Detect which cell encompasses the target text, then output its (x, y) center coordinate. 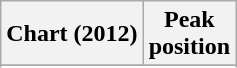
Chart (2012) (72, 34)
Peakposition (189, 34)
